Locate the cell with the specified text and output its [x, y] center coordinate. 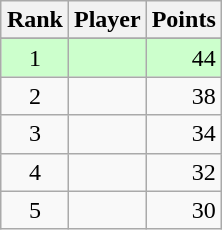
5 [34, 210]
34 [184, 134]
3 [34, 134]
2 [34, 96]
30 [184, 210]
Points [184, 20]
38 [184, 96]
32 [184, 172]
Player [107, 20]
1 [34, 58]
44 [184, 58]
Rank [34, 20]
4 [34, 172]
